Locate the cell with the specified text and output its (x, y) center coordinate. 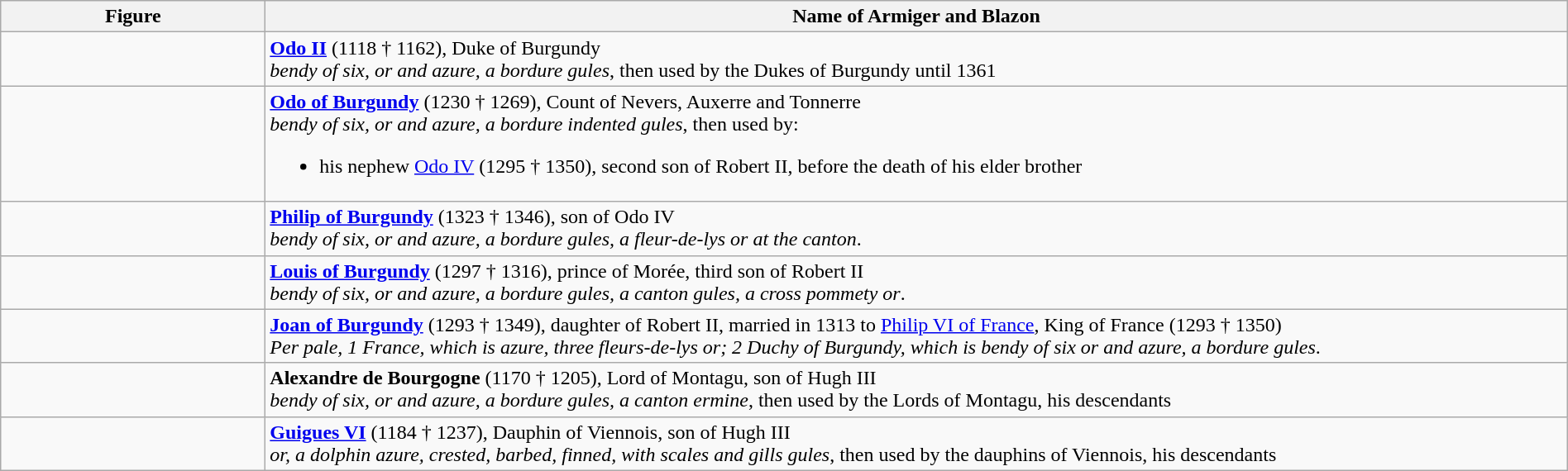
Philip of Burgundy (1323 † 1346), son of Odo IVbendy of six, or and azure, a bordure gules, a fleur-de-lys or at the canton. (916, 228)
Odo II (1118 † 1162), Duke of Burgundybendy of six, or and azure, a bordure gules, then used by the Dukes of Burgundy until 1361 (916, 59)
Figure (133, 17)
Name of Armiger and Blazon (916, 17)
